From the cell containing the given text, extract its center point as (X, Y) coordinate. 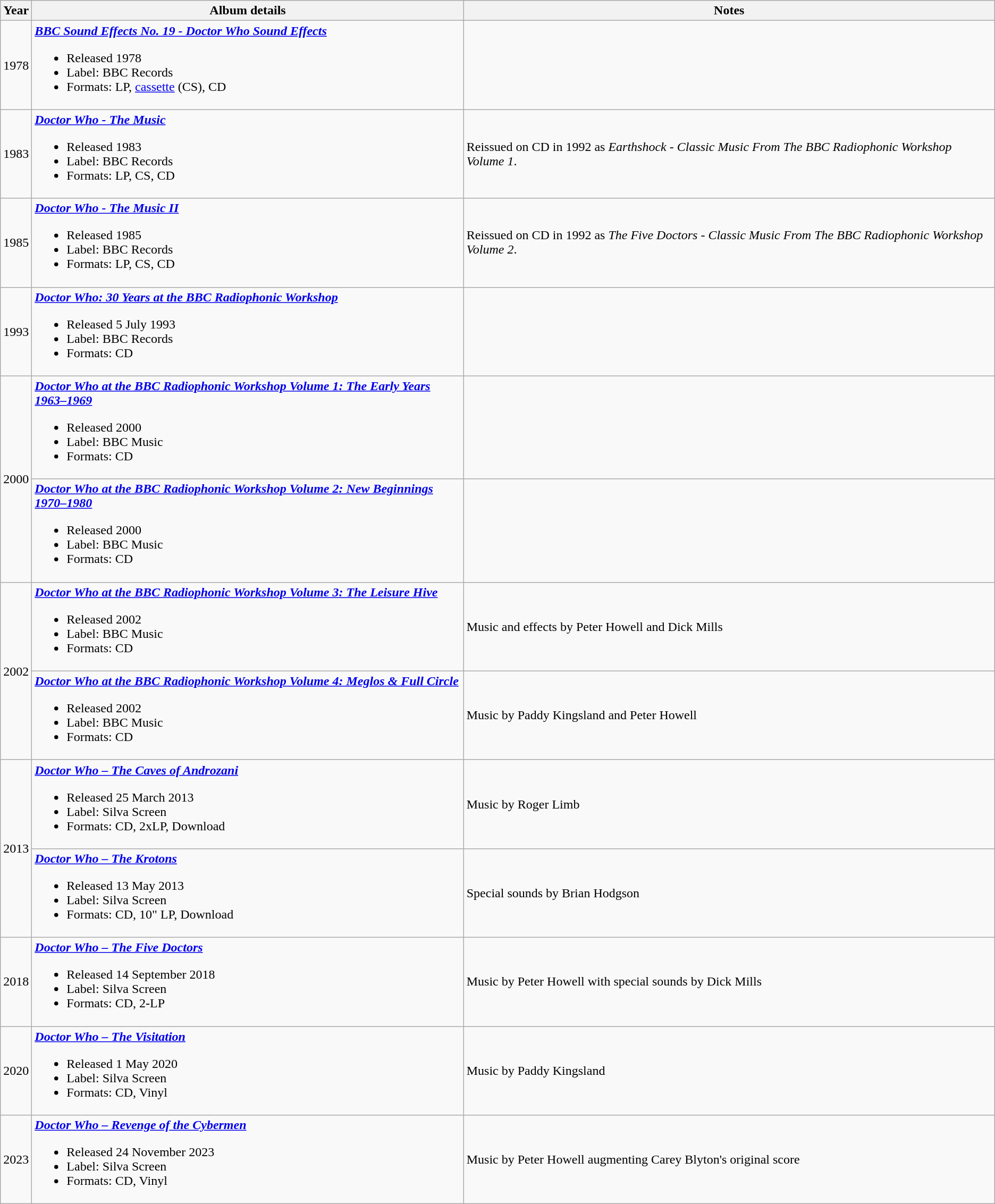
Doctor Who at the BBC Radiophonic Workshop Volume 1: The Early Years 1963–1969Released 2000Label: BBC Music Formats: CD (248, 427)
Year (16, 11)
Special sounds by Brian Hodgson (729, 893)
Music by Roger Limb (729, 804)
Music by Peter Howell with special sounds by Dick Mills (729, 981)
Music and effects by Peter Howell and Dick Mills (729, 626)
Doctor Who – The Five DoctorsReleased 14 September 2018Label: Silva Screen Formats: CD, 2-LP (248, 981)
Music by Paddy Kingsland (729, 1071)
1985 (16, 242)
Doctor Who at the BBC Radiophonic Workshop Volume 4: Meglos & Full CircleReleased 2002Label: BBC Music Formats: CD (248, 715)
2018 (16, 981)
Reissued on CD in 1992 as Earthshock - Classic Music From The BBC Radiophonic Workshop Volume 1. (729, 154)
1993 (16, 332)
Music by Paddy Kingsland and Peter Howell (729, 715)
1983 (16, 154)
2023 (16, 1160)
Doctor Who – The VisitationReleased 1 May 2020Label: Silva Screen Formats: CD, Vinyl (248, 1071)
Music by Peter Howell augmenting Carey Blyton's original score (729, 1160)
Doctor Who – The Krotons Released 13 May 2013Label: Silva Screen Formats: CD, 10" LP, Download (248, 893)
2020 (16, 1071)
Reissued on CD in 1992 as The Five Doctors - Classic Music From The BBC Radiophonic Workshop Volume 2. (729, 242)
1978 (16, 65)
Doctor Who – The Caves of AndrozaniReleased 25 March 2013Label: Silva Screen Formats: CD, 2xLP, Download (248, 804)
Doctor Who at the BBC Radiophonic Workshop Volume 2: New Beginnings 1970–1980Released 2000Label: BBC Music Formats: CD (248, 531)
2002 (16, 671)
Doctor Who - The MusicReleased 1983Label: BBC Records Formats: LP, CS, CD (248, 154)
Doctor Who - The Music IIReleased 1985Label: BBC Records Formats: LP, CS, CD (248, 242)
BBC Sound Effects No. 19 - Doctor Who Sound EffectsReleased 1978Label: BBC Records Formats: LP, cassette (CS), CD (248, 65)
Album details (248, 11)
Doctor Who – Revenge of the CybermenReleased 24 November 2023 Label: Silva ScreenFormats: CD, Vinyl (248, 1160)
2013 (16, 848)
Notes (729, 11)
2000 (16, 479)
Doctor Who: 30 Years at the BBC Radiophonic WorkshopReleased 5 July 1993Label: BBC Records Formats: CD (248, 332)
Doctor Who at the BBC Radiophonic Workshop Volume 3: The Leisure HiveReleased 2002Label: BBC Music Formats: CD (248, 626)
